Capture the cell that displays the provided text and extract its (X, Y) central coordinate. 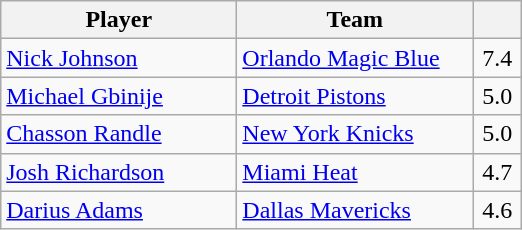
4.7 (498, 172)
Miami Heat (355, 172)
Chasson Randle (119, 134)
New York Knicks (355, 134)
7.4 (498, 58)
Player (119, 20)
Darius Adams (119, 210)
Josh Richardson (119, 172)
Orlando Magic Blue (355, 58)
Nick Johnson (119, 58)
Detroit Pistons (355, 96)
Team (355, 20)
4.6 (498, 210)
Michael Gbinije (119, 96)
Dallas Mavericks (355, 210)
